Identify which cell holds the provided text, then report its (x, y) central coordinate. 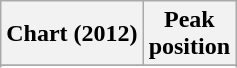
Chart (2012) (72, 34)
Peakposition (189, 34)
